Detect which cell encompasses the target text, then output its [x, y] center coordinate. 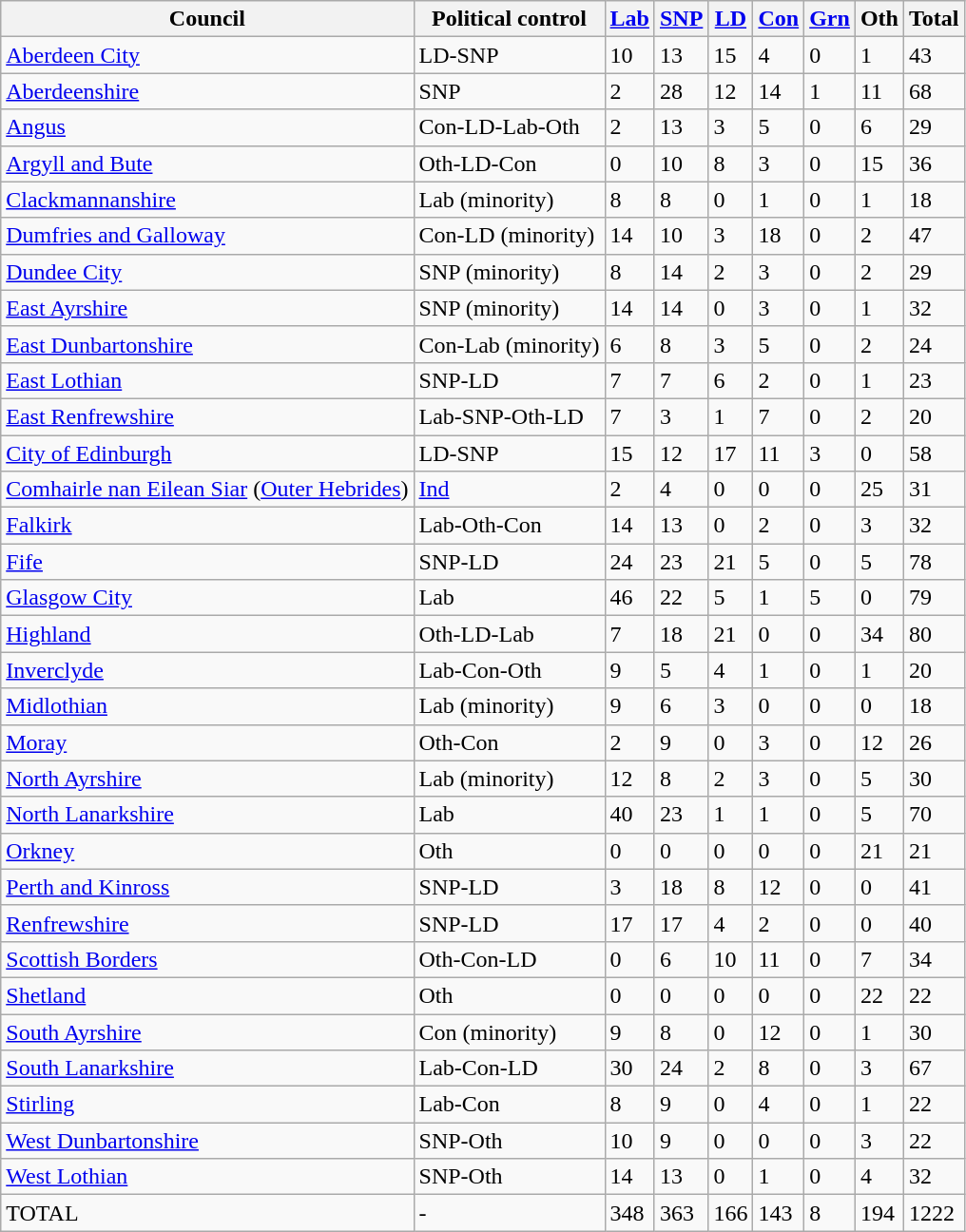
Council [207, 19]
Total [934, 19]
194 [879, 1213]
West Lothian [207, 1177]
41 [934, 887]
78 [934, 562]
Glasgow City [207, 598]
East Ayrshire [207, 308]
Con-Lab (minority) [510, 344]
67 [934, 1068]
Lab-Con [510, 1105]
80 [934, 634]
Lab-Oth-Con [510, 526]
Renfrewshire [207, 923]
46 [629, 598]
Argyll and Bute [207, 164]
Oth-LD-Con [510, 164]
348 [629, 1213]
1222 [934, 1213]
47 [934, 236]
Con [779, 19]
25 [879, 490]
Oth-LD-Lab [510, 634]
70 [934, 815]
East Dunbartonshire [207, 344]
Dumfries and Galloway [207, 236]
43 [934, 55]
Comhairle nan Eilean Siar (Outer Hebrides) [207, 490]
58 [934, 453]
Moray [207, 742]
Orkney [207, 851]
Angus [207, 127]
Shetland [207, 995]
Highland [207, 634]
Ind [510, 490]
South Lanarkshire [207, 1068]
South Ayrshire [207, 1031]
- [510, 1213]
31 [934, 490]
Con-LD-Lab-Oth [510, 127]
Oth-Con-LD [510, 959]
Stirling [207, 1105]
Lab-Con-LD [510, 1068]
TOTAL [207, 1213]
Falkirk [207, 526]
36 [934, 164]
West Dunbartonshire [207, 1141]
26 [934, 742]
City of Edinburgh [207, 453]
North Ayrshire [207, 779]
143 [779, 1213]
North Lanarkshire [207, 815]
Fife [207, 562]
Aberdeenshire [207, 91]
Political control [510, 19]
Con (minority) [510, 1031]
Inverclyde [207, 670]
Scottish Borders [207, 959]
Lab-Con-Oth [510, 670]
363 [681, 1213]
Dundee City [207, 272]
Con-LD (minority) [510, 236]
Midlothian [207, 706]
Perth and Kinross [207, 887]
166 [730, 1213]
Clackmannanshire [207, 200]
Aberdeen City [207, 55]
Oth-Con [510, 742]
28 [681, 91]
79 [934, 598]
Grn [830, 19]
East Renfrewshire [207, 416]
LD [730, 19]
Lab-SNP-Oth-LD [510, 416]
68 [934, 91]
East Lothian [207, 380]
